Search for the cell housing the specified text and yield its [x, y] center coordinate. 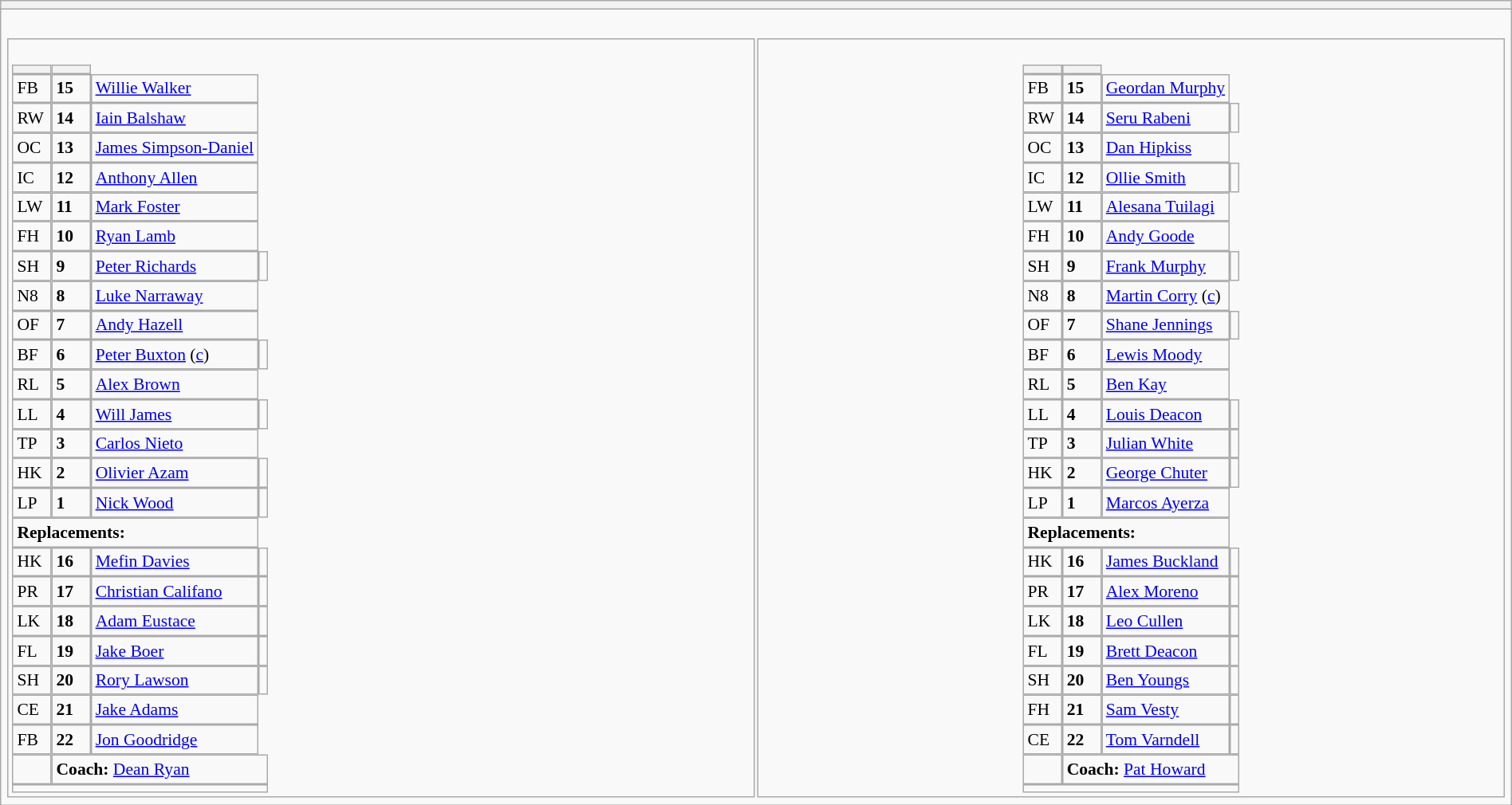
James Simpson-Daniel [175, 147]
Coach: Dean Ryan [159, 768]
Rory Lawson [175, 681]
Mefin Davies [175, 561]
Willie Walker [175, 88]
James Buckland [1166, 561]
Seru Rabeni [1166, 118]
Leo Cullen [1166, 620]
Adam Eustace [175, 620]
Alex Moreno [1166, 591]
George Chuter [1166, 473]
Geordan Murphy [1166, 88]
Coach: Pat Howard [1151, 768]
Iain Balshaw [175, 118]
Luke Narraway [175, 295]
Carlos Nieto [175, 443]
Jake Boer [175, 650]
Dan Hipkiss [1166, 147]
Peter Buxton (c) [175, 354]
Alex Brown [175, 384]
Shane Jennings [1166, 325]
Marcos Ayerza [1166, 502]
Frank Murphy [1166, 266]
Peter Richards [175, 266]
Andy Hazell [175, 325]
Olivier Azam [175, 473]
Sam Vesty [1166, 709]
Tom Varndell [1166, 740]
Julian White [1166, 443]
Jake Adams [175, 709]
Andy Goode [1166, 236]
Brett Deacon [1166, 650]
Mark Foster [175, 207]
Ryan Lamb [175, 236]
Nick Wood [175, 502]
Ollie Smith [1166, 177]
Lewis Moody [1166, 354]
Anthony Allen [175, 177]
Alesana Tuilagi [1166, 207]
Martin Corry (c) [1166, 295]
Ben Kay [1166, 384]
Christian Califano [175, 591]
Ben Youngs [1166, 681]
Louis Deacon [1166, 414]
Jon Goodridge [175, 740]
Will James [175, 414]
